Find where the given text appears and provide that cell's center as (X, Y) coordinate. 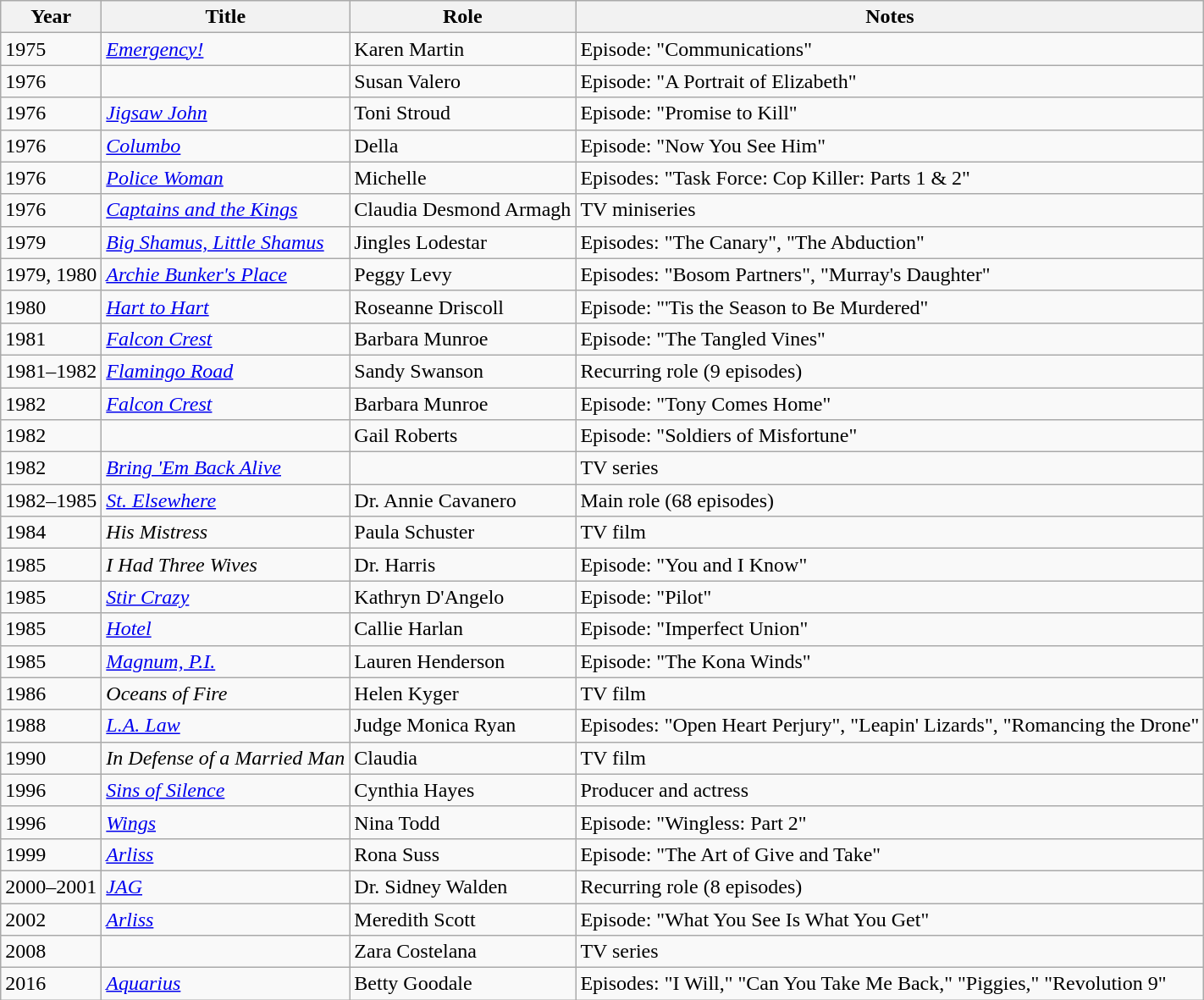
Flamingo Road (225, 371)
1981–1982 (51, 371)
Meredith Scott (462, 919)
Kathryn D'Angelo (462, 597)
Episode: "Imperfect Union" (890, 629)
Dr. Sidney Walden (462, 887)
Police Woman (225, 178)
Oceans of Fire (225, 693)
1981 (51, 339)
Episode: "The Kona Winds" (890, 661)
In Defense of a Married Man (225, 758)
Judge Monica Ryan (462, 726)
2000–2001 (51, 887)
Episode: "Communications" (890, 49)
Captains and the Kings (225, 210)
Columbo (225, 146)
Lauren Henderson (462, 661)
Claudia Desmond Armagh (462, 210)
Episodes: "Task Force: Cop Killer: Parts 1 & 2" (890, 178)
Episodes: "The Canary", "The Abduction" (890, 242)
Karen Martin (462, 49)
St. Elsewhere (225, 500)
2008 (51, 952)
1979 (51, 242)
1980 (51, 307)
Rona Suss (462, 854)
Recurring role (8 episodes) (890, 887)
Episode: "Wingless: Part 2" (890, 822)
Episode: "Promise to Kill" (890, 113)
Betty Goodale (462, 984)
Episode: "Soldiers of Misfortune" (890, 436)
Aquarius (225, 984)
Role (462, 17)
Michelle (462, 178)
Jigsaw John (225, 113)
Hart to Hart (225, 307)
1988 (51, 726)
Dr. Harris (462, 565)
Big Shamus, Little Shamus (225, 242)
Episodes: "Open Heart Perjury", "Leapin' Lizards", "Romancing the Drone" (890, 726)
Claudia (462, 758)
Episode: "What You See Is What You Get" (890, 919)
Toni Stroud (462, 113)
Stir Crazy (225, 597)
Susan Valero (462, 81)
JAG (225, 887)
His Mistress (225, 533)
Episode: "Tony Comes Home" (890, 404)
Producer and actress (890, 790)
Episode: "'Tis the Season to Be Murdered" (890, 307)
Episode: "The Tangled Vines" (890, 339)
1979, 1980 (51, 274)
Episode: "A Portrait of Elizabeth" (890, 81)
1975 (51, 49)
2002 (51, 919)
1986 (51, 693)
TV miniseries (890, 210)
Sandy Swanson (462, 371)
1984 (51, 533)
Peggy Levy (462, 274)
Episodes: "Bosom Partners", "Murray's Daughter" (890, 274)
Episodes: "I Will," "Can You Take Me Back," "Piggies," "Revolution 9" (890, 984)
Callie Harlan (462, 629)
Bring 'Em Back Alive (225, 468)
2016 (51, 984)
Emergency! (225, 49)
Nina Todd (462, 822)
Recurring role (9 episodes) (890, 371)
I Had Three Wives (225, 565)
Main role (68 episodes) (890, 500)
Cynthia Hayes (462, 790)
Della (462, 146)
Episode: "Pilot" (890, 597)
Magnum, P.I. (225, 661)
Jingles Lodestar (462, 242)
L.A. Law (225, 726)
Gail Roberts (462, 436)
Episode: "The Art of Give and Take" (890, 854)
Roseanne Driscoll (462, 307)
Archie Bunker's Place (225, 274)
1999 (51, 854)
Episode: "Now You See Him" (890, 146)
Year (51, 17)
1990 (51, 758)
Wings (225, 822)
Helen Kyger (462, 693)
Hotel (225, 629)
Dr. Annie Cavanero (462, 500)
1982–1985 (51, 500)
Episode: "You and I Know" (890, 565)
Title (225, 17)
Sins of Silence (225, 790)
Paula Schuster (462, 533)
Notes (890, 17)
Zara Costelana (462, 952)
